Extract the (X, Y) coordinate from the center of the cell holding the provided text.  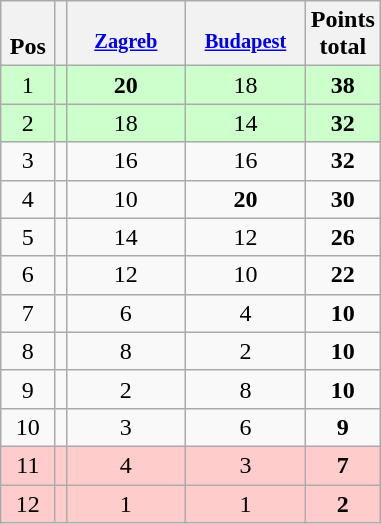
Zagreb (126, 34)
22 (342, 275)
5 (28, 237)
11 (28, 465)
38 (342, 85)
Pos (28, 34)
30 (342, 199)
Pointstotal (342, 34)
Budapest (246, 34)
26 (342, 237)
